Capture the cell that displays the provided text and extract its (X, Y) central coordinate. 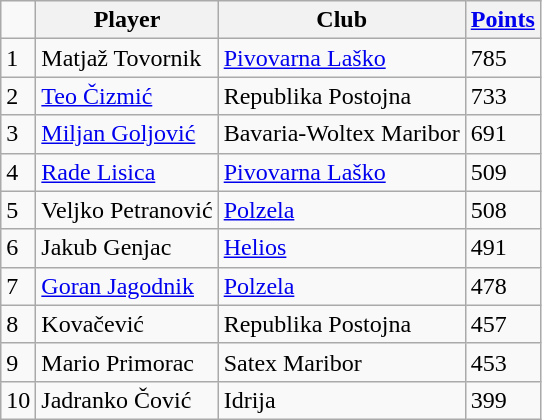
Kovačević (127, 324)
9 (18, 362)
733 (502, 96)
Satex Maribor (342, 362)
1 (18, 58)
Matjaž Tovornik (127, 58)
491 (502, 248)
Veljko Petranović (127, 210)
5 (18, 210)
7 (18, 286)
Player (127, 20)
Club (342, 20)
Bavaria-Woltex Maribor (342, 134)
8 (18, 324)
399 (502, 400)
Helios (342, 248)
Points (502, 20)
Teo Čizmić (127, 96)
785 (502, 58)
509 (502, 172)
Idrija (342, 400)
6 (18, 248)
Jadranko Čović (127, 400)
4 (18, 172)
453 (502, 362)
Rade Lisica (127, 172)
Mario Primorac (127, 362)
Goran Jagodnik (127, 286)
Jakub Genjac (127, 248)
Miljan Goljović (127, 134)
10 (18, 400)
508 (502, 210)
2 (18, 96)
457 (502, 324)
3 (18, 134)
478 (502, 286)
691 (502, 134)
